Scan for the cell matching the given text and deliver its [x, y] coordinate at center. 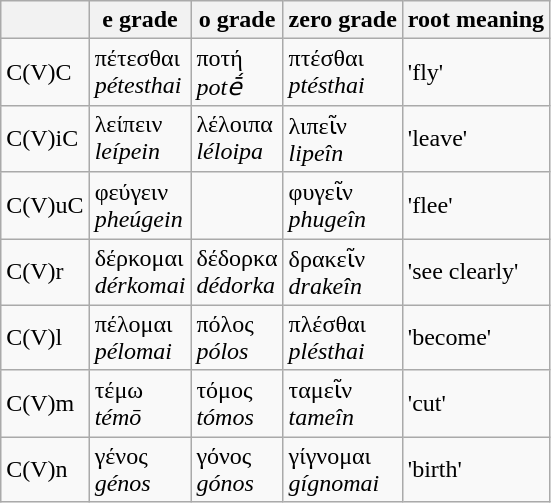
ποτήpotḗ [237, 72]
τόμοςtómos [237, 404]
C(V)iC [45, 138]
C(V)l [45, 338]
λιπεῖνlipeîn [342, 138]
C(V)uC [45, 206]
C(V)n [45, 470]
δρακεῖνdrakeîn [342, 272]
πλέσθαιplésthai [342, 338]
πόλοςpólos [237, 338]
λέλοιπαléloipa [237, 138]
δέδορκαdédorka [237, 272]
e grade [140, 20]
τέμωtémō [140, 404]
root meaning [476, 20]
γίγνομαιgígnomai [342, 470]
C(V)C [45, 72]
φυγεῖνphugeîn [342, 206]
φεύγεινpheúgein [140, 206]
'fly' [476, 72]
ταμεῖνtameîn [342, 404]
πέλομαιpélomai [140, 338]
πτέσθαιptésthai [342, 72]
'become' [476, 338]
C(V)r [45, 272]
C(V)m [45, 404]
γόνοςgónos [237, 470]
γένοςgénos [140, 470]
'birth' [476, 470]
'cut' [476, 404]
λείπεινleípein [140, 138]
'flee' [476, 206]
πέτεσθαιpétesthai [140, 72]
'leave' [476, 138]
'see clearly' [476, 272]
zero grade [342, 20]
δέρκομαιdérkomai [140, 272]
o grade [237, 20]
